Search for the cell housing the specified text and yield its (X, Y) center coordinate. 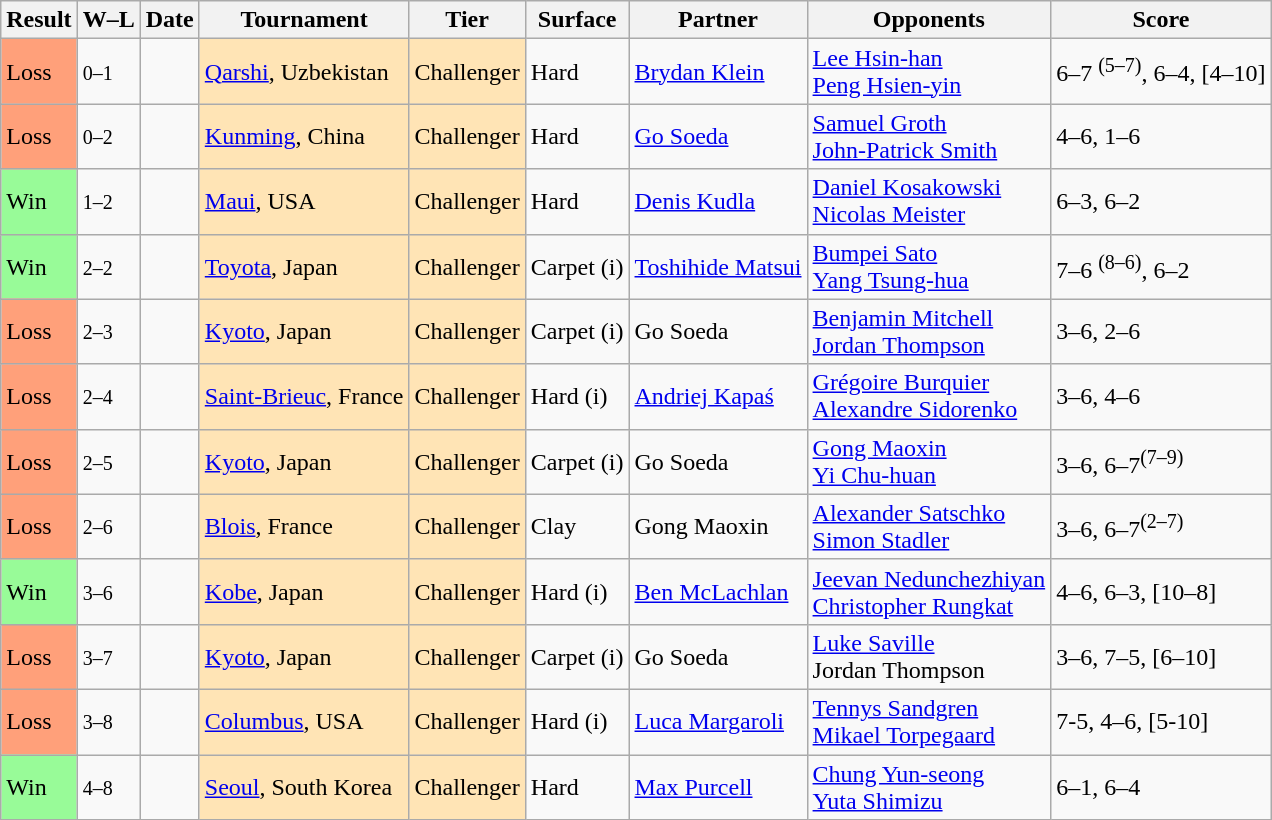
0–1 (108, 72)
Lee Hsin-han Peng Hsien-yin (929, 72)
Max Purcell (718, 786)
6–7 (5–7), 6–4, [4–10] (1161, 72)
2–5 (108, 462)
Qarshi, Uzbekistan (304, 72)
Blois, France (304, 526)
7–6 (8–6), 6–2 (1161, 266)
1–2 (108, 202)
2–4 (108, 396)
Clay (577, 526)
3–6, 2–6 (1161, 332)
Denis Kudla (718, 202)
Tennys Sandgren Mikael Torpegaard (929, 722)
Kobe, Japan (304, 592)
Score (1161, 20)
Benjamin Mitchell Jordan Thompson (929, 332)
0–2 (108, 136)
Andriej Kapaś (718, 396)
3–7 (108, 656)
Chung Yun-seong Yuta Shimizu (929, 786)
Gong Maoxin (718, 526)
Surface (577, 20)
3–6, 4–6 (1161, 396)
Ben McLachlan (718, 592)
2–6 (108, 526)
Saint-Brieuc, France (304, 396)
Jeevan Nedunchezhiyan Christopher Rungkat (929, 592)
3–6 (108, 592)
Result (39, 20)
Alexander Satschko Simon Stadler (929, 526)
Samuel Groth John-Patrick Smith (929, 136)
Kunming, China (304, 136)
Luca Margaroli (718, 722)
2–2 (108, 266)
Maui, USA (304, 202)
4–8 (108, 786)
4–6, 1–6 (1161, 136)
Luke Saville Jordan Thompson (929, 656)
Seoul, South Korea (304, 786)
Columbus, USA (304, 722)
Bumpei Sato Yang Tsung-hua (929, 266)
Brydan Klein (718, 72)
7-5, 4–6, [5-10] (1161, 722)
Grégoire Burquier Alexandre Sidorenko (929, 396)
Partner (718, 20)
W–L (108, 20)
Toyota, Japan (304, 266)
Gong Maoxin Yi Chu-huan (929, 462)
Tournament (304, 20)
3–8 (108, 722)
3–6, 7–5, [6–10] (1161, 656)
6–1, 6–4 (1161, 786)
2–3 (108, 332)
Toshihide Matsui (718, 266)
4–6, 6–3, [10–8] (1161, 592)
Daniel Kosakowski Nicolas Meister (929, 202)
Date (170, 20)
3–6, 6–7(7–9) (1161, 462)
Tier (467, 20)
6–3, 6–2 (1161, 202)
3–6, 6–7(2–7) (1161, 526)
Opponents (929, 20)
